Identify which cell holds the provided text, then report its (x, y) central coordinate. 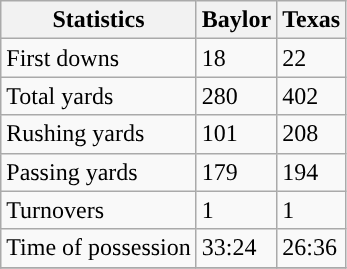
280 (236, 96)
Time of possession (99, 248)
208 (312, 134)
101 (236, 134)
Statistics (99, 20)
Total yards (99, 96)
Baylor (236, 20)
Turnovers (99, 210)
Passing yards (99, 172)
Texas (312, 20)
33:24 (236, 248)
26:36 (312, 248)
First downs (99, 58)
22 (312, 58)
179 (236, 172)
194 (312, 172)
18 (236, 58)
Rushing yards (99, 134)
402 (312, 96)
